From the cell containing the given text, extract its center point as (x, y) coordinate. 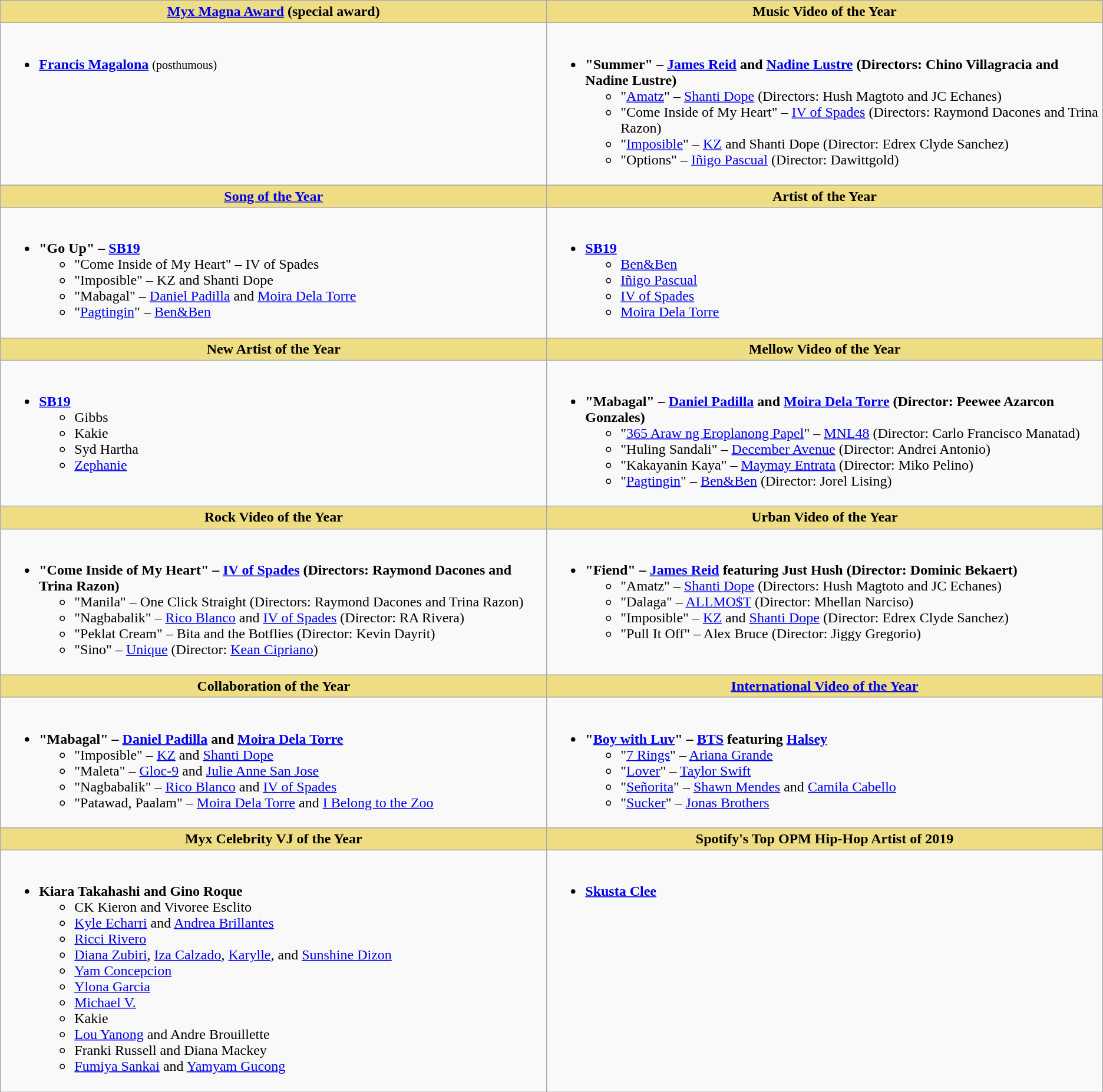
Myx Celebrity VJ of the Year (273, 839)
Music Video of the Year (825, 12)
Skusta Clee (825, 971)
Song of the Year (273, 196)
Rock Video of the Year (273, 517)
SB19GibbsKakieSyd HarthaZephanie (273, 433)
Myx Magna Award (special award) (273, 12)
SB19Ben&BenIñigo PascualIV of SpadesMoira Dela Torre (825, 272)
International Video of the Year (825, 686)
Mellow Video of the Year (825, 349)
Spotify's Top OPM Hip-Hop Artist of 2019 (825, 839)
Collaboration of the Year (273, 686)
New Artist of the Year (273, 349)
Urban Video of the Year (825, 517)
Artist of the Year (825, 196)
Francis Magalona (posthumous) (273, 104)
